Provide the (X, Y) coordinate of the cell's center where the given text is located.  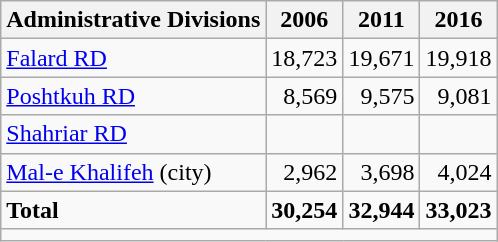
2006 (304, 20)
Total (134, 210)
19,918 (458, 58)
2,962 (304, 172)
32,944 (382, 210)
18,723 (304, 58)
19,671 (382, 58)
Poshtkuh RD (134, 96)
Falard RD (134, 58)
8,569 (304, 96)
33,023 (458, 210)
9,575 (382, 96)
Administrative Divisions (134, 20)
Mal-e Khalifeh (city) (134, 172)
4,024 (458, 172)
2016 (458, 20)
Shahriar RD (134, 134)
3,698 (382, 172)
9,081 (458, 96)
30,254 (304, 210)
2011 (382, 20)
